Determine the (X, Y) coordinate at the center of the cell enclosing the given text.  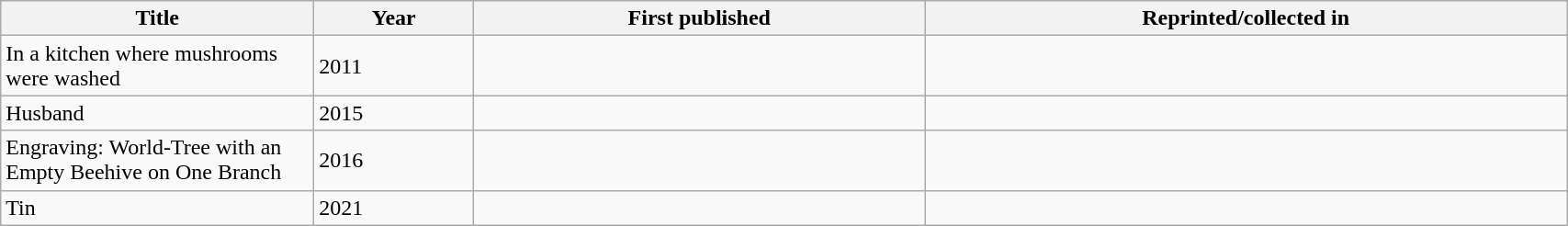
2021 (394, 208)
First published (700, 18)
Year (394, 18)
2016 (394, 160)
Husband (158, 113)
Engraving: World-Tree with an Empty Beehive on One Branch (158, 160)
Tin (158, 208)
2011 (394, 66)
In a kitchen where mushrooms were washed (158, 66)
Reprinted/collected in (1246, 18)
2015 (394, 113)
Title (158, 18)
